Locate the cell with the specified text and output its (X, Y) center coordinate. 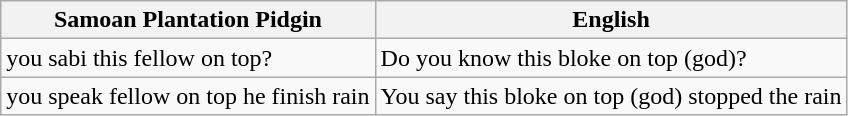
Do you know this bloke on top (god)? (611, 58)
you sabi this fellow on top? (188, 58)
You say this bloke on top (god) stopped the rain (611, 96)
Samoan Plantation Pidgin (188, 20)
English (611, 20)
you speak fellow on top he finish rain (188, 96)
